Scan for the cell matching the given text and deliver its (X, Y) coordinate at center. 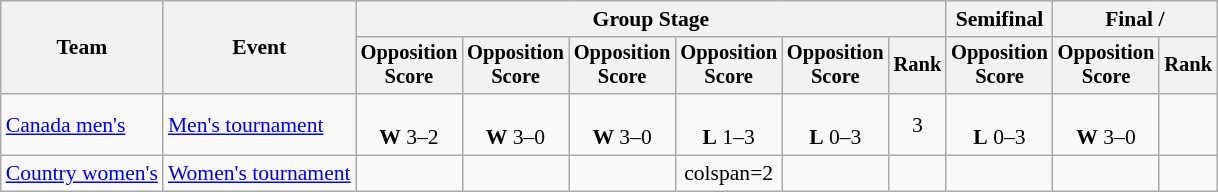
Women's tournament (260, 174)
Semifinal (1000, 19)
Men's tournament (260, 124)
Canada men's (82, 124)
L 1–3 (728, 124)
Event (260, 48)
3 (918, 124)
Country women's (82, 174)
colspan=2 (728, 174)
Team (82, 48)
W 3–2 (410, 124)
Group Stage (652, 19)
Final / (1135, 19)
